Output the [X, Y] coordinate of the center of the cell containing the given text.  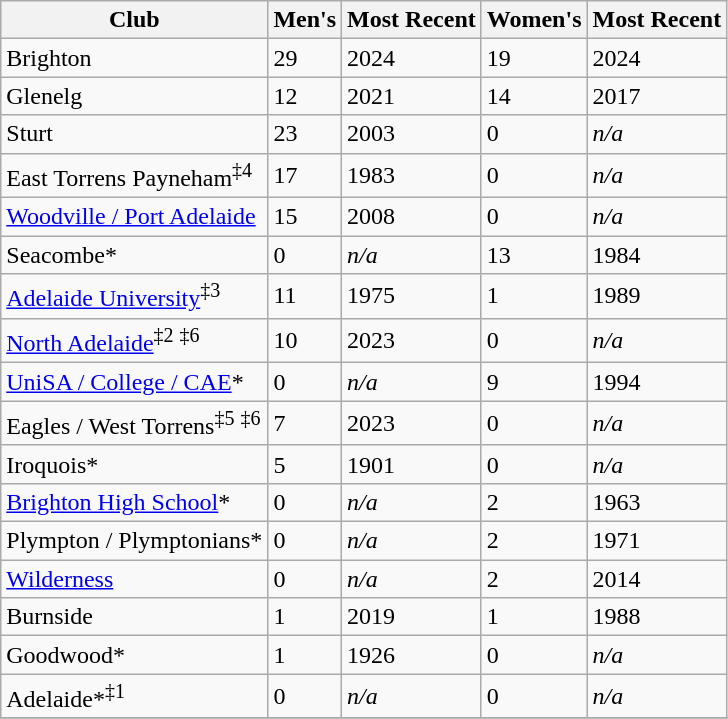
19 [534, 58]
1988 [657, 617]
2021 [412, 96]
1975 [412, 296]
Glenelg [134, 96]
1989 [657, 296]
2008 [412, 217]
Iroquois* [134, 464]
2019 [412, 617]
Seacombe* [134, 255]
Brighton High School* [134, 502]
Club [134, 20]
Women's [534, 20]
East Torrens Payneham‡4 [134, 176]
1984 [657, 255]
1983 [412, 176]
Brighton [134, 58]
1963 [657, 502]
7 [305, 424]
UniSA / College / CAE* [134, 382]
1994 [657, 382]
Wilderness [134, 579]
Eagles / West Torrens‡5 ‡6 [134, 424]
1901 [412, 464]
29 [305, 58]
10 [305, 340]
17 [305, 176]
2003 [412, 134]
13 [534, 255]
11 [305, 296]
5 [305, 464]
North Adelaide‡2 ‡6 [134, 340]
Plympton / Plymptonians* [134, 541]
Men's [305, 20]
Woodville / Port Adelaide [134, 217]
15 [305, 217]
9 [534, 382]
Adelaide University‡3 [134, 296]
Goodwood* [134, 655]
Burnside [134, 617]
14 [534, 96]
2017 [657, 96]
1926 [412, 655]
Adelaide*‡1 [134, 696]
1971 [657, 541]
Sturt [134, 134]
23 [305, 134]
12 [305, 96]
2014 [657, 579]
